From the cell containing the given text, extract its center point as (X, Y) coordinate. 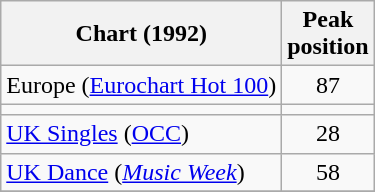
Peakposition (328, 34)
UK Singles (OCC) (142, 134)
87 (328, 85)
UK Dance (Music Week) (142, 172)
Chart (1992) (142, 34)
Europe (Eurochart Hot 100) (142, 85)
28 (328, 134)
58 (328, 172)
